Return the (x, y) coordinate for the center point of the cell that contains the specified text.  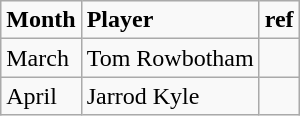
Month (41, 20)
ref (279, 20)
Player (170, 20)
March (41, 58)
Tom Rowbotham (170, 58)
Jarrod Kyle (170, 96)
April (41, 96)
